Return the (x, y) coordinate for the center point of the cell that contains the specified text.  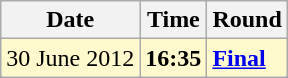
30 June 2012 (70, 58)
Final (247, 58)
Date (70, 20)
Time (174, 20)
16:35 (174, 58)
Round (247, 20)
